Output the [x, y] coordinate of the center of the cell containing the given text.  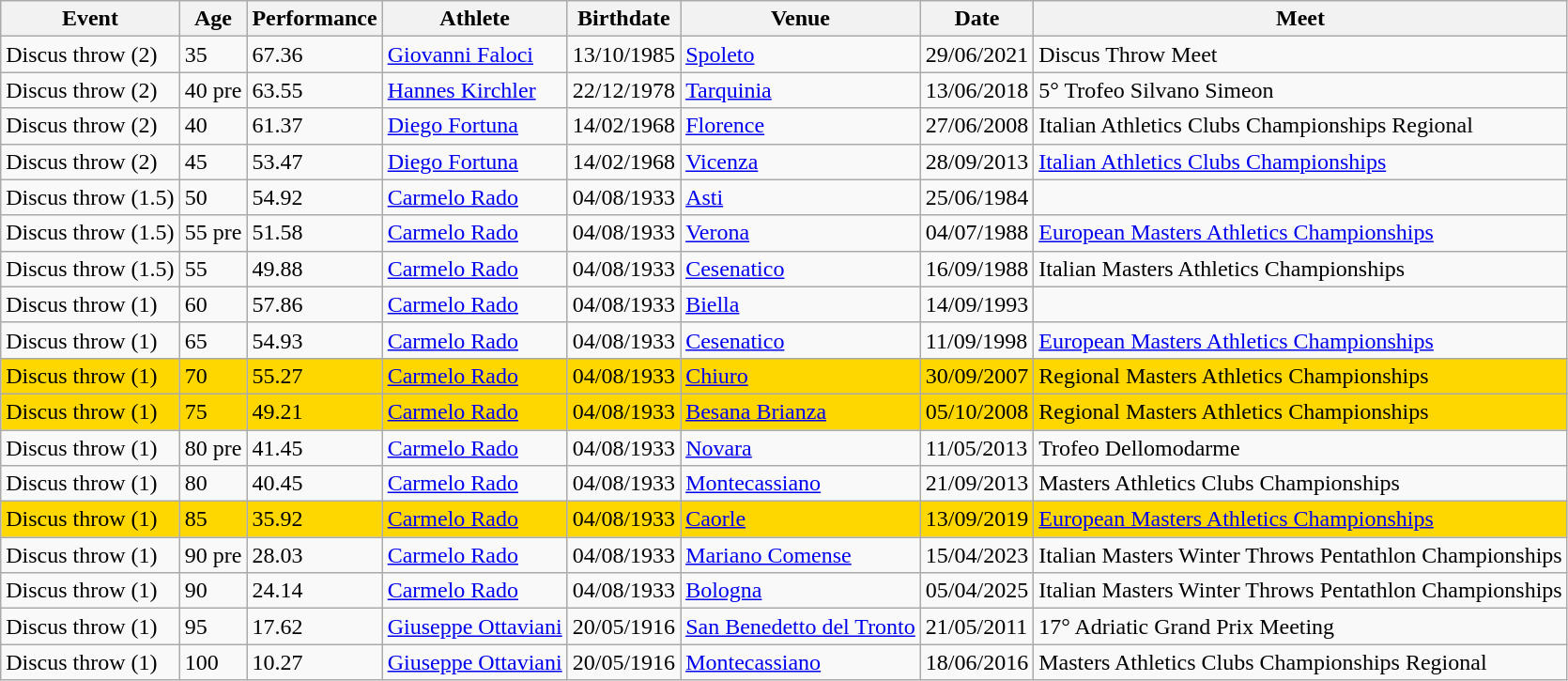
17.62 [315, 627]
Spoleto [801, 54]
Mariano Comense [801, 555]
13/10/1985 [623, 54]
04/07/1988 [976, 233]
95 [213, 627]
Chiuro [801, 376]
Italian Athletics Clubs Championships [1300, 162]
45 [213, 162]
Venue [801, 19]
49.21 [315, 411]
40 [213, 126]
63.55 [315, 90]
54.93 [315, 340]
55 [213, 269]
Birthdate [623, 19]
90 [213, 591]
61.37 [315, 126]
65 [213, 340]
35.92 [315, 519]
60 [213, 304]
Florence [801, 126]
53.47 [315, 162]
Meet [1300, 19]
18/06/2016 [976, 662]
90 pre [213, 555]
29/06/2021 [976, 54]
Performance [315, 19]
05/10/2008 [976, 411]
Age [213, 19]
25/06/1984 [976, 197]
28/09/2013 [976, 162]
Italian Athletics Clubs Championships Regional [1300, 126]
21/09/2013 [976, 484]
15/04/2023 [976, 555]
San Benedetto del Tronto [801, 627]
70 [213, 376]
Masters Athletics Clubs Championships [1300, 484]
27/06/2008 [976, 126]
11/05/2013 [976, 448]
Hannes Kirchler [475, 90]
5° Trofeo Silvano Simeon [1300, 90]
22/12/1978 [623, 90]
40 pre [213, 90]
35 [213, 54]
40.45 [315, 484]
85 [213, 519]
28.03 [315, 555]
Besana Brianza [801, 411]
10.27 [315, 662]
16/09/1988 [976, 269]
57.86 [315, 304]
Vicenza [801, 162]
80 [213, 484]
Asti [801, 197]
11/09/1998 [976, 340]
67.36 [315, 54]
30/09/2007 [976, 376]
Caorle [801, 519]
Date [976, 19]
Trofeo Dellomodarme [1300, 448]
24.14 [315, 591]
Masters Athletics Clubs Championships Regional [1300, 662]
Event [90, 19]
54.92 [315, 197]
100 [213, 662]
80 pre [213, 448]
05/04/2025 [976, 591]
Discus Throw Meet [1300, 54]
41.45 [315, 448]
14/09/1993 [976, 304]
17° Adriatic Grand Prix Meeting [1300, 627]
51.58 [315, 233]
49.88 [315, 269]
Giovanni Faloci [475, 54]
Tarquinia [801, 90]
55 pre [213, 233]
Italian Masters Athletics Championships [1300, 269]
50 [213, 197]
55.27 [315, 376]
75 [213, 411]
13/06/2018 [976, 90]
Biella [801, 304]
Athlete [475, 19]
21/05/2011 [976, 627]
Verona [801, 233]
Novara [801, 448]
Bologna [801, 591]
13/09/2019 [976, 519]
